Determine the (x, y) coordinate at the center of the cell enclosing the given text.  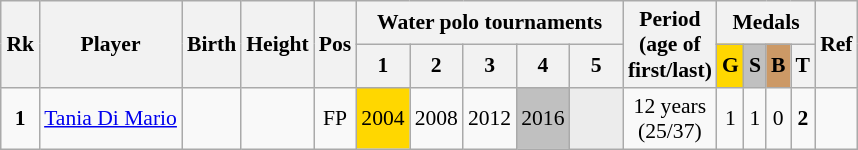
0 (778, 118)
2004 (382, 118)
Rk (20, 44)
5 (596, 66)
4 (542, 66)
FP (336, 118)
Player (110, 44)
Height (277, 44)
Tania Di Mario (110, 118)
S (755, 66)
Medals (766, 22)
12 years(25/37) (670, 118)
Period(age offirst/last) (670, 44)
Ref (836, 44)
2008 (436, 118)
Water polo tournaments (490, 22)
3 (490, 66)
2016 (542, 118)
Birth (212, 44)
T (804, 66)
G (730, 66)
Pos (336, 44)
2012 (490, 118)
B (778, 66)
